From the cell containing the given text, extract its center point as (X, Y) coordinate. 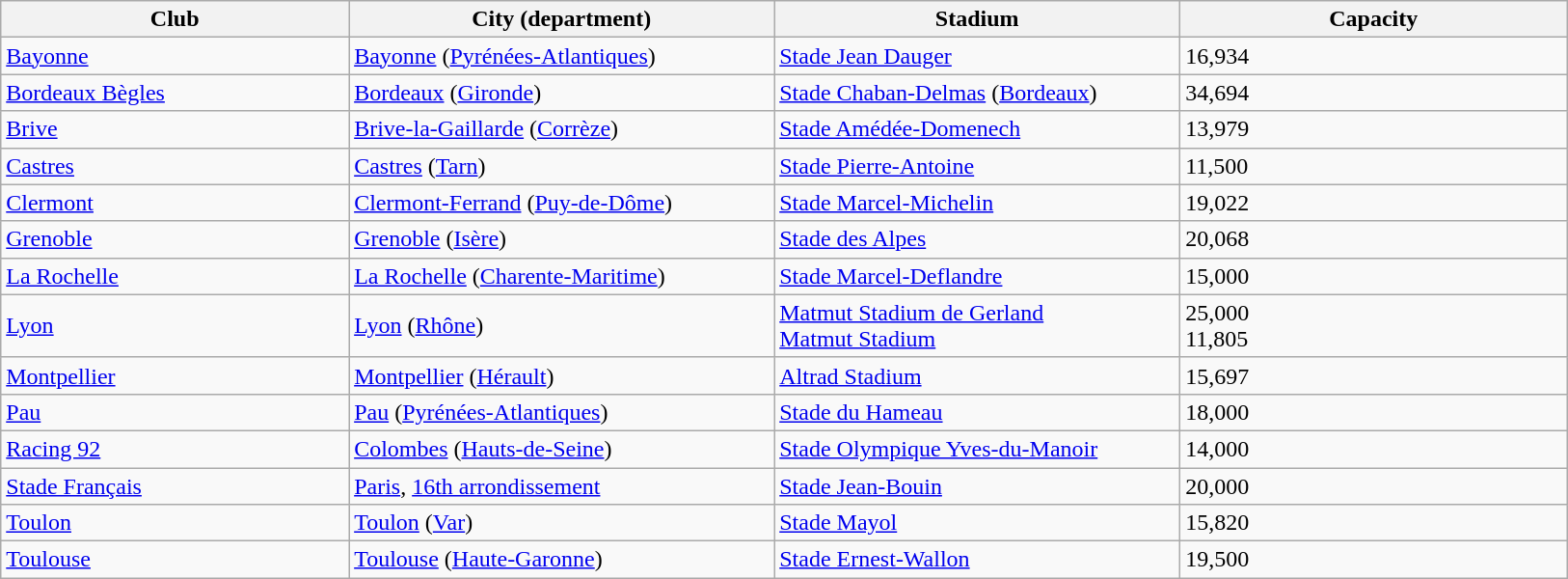
11,500 (1373, 166)
Montpellier (176, 375)
14,000 (1373, 449)
Toulouse (176, 560)
Castres (Tarn) (561, 166)
Colombes (Hauts-de-Seine) (561, 449)
18,000 (1373, 412)
Stade des Alpes (978, 239)
Stade Pierre-Antoine (978, 166)
Castres (176, 166)
Pau (176, 412)
Racing 92 (176, 449)
Stade Ernest-Wallon (978, 560)
Pau (Pyrénées-Atlantiques) (561, 412)
Toulon (Var) (561, 523)
Bayonne (176, 56)
Stade Jean Dauger (978, 56)
Grenoble (Isère) (561, 239)
Stadium (978, 19)
Club (176, 19)
20,000 (1373, 485)
Lyon (Rhône) (561, 326)
19,022 (1373, 203)
City (department) (561, 19)
25,00011,805 (1373, 326)
20,068 (1373, 239)
34,694 (1373, 93)
Stade du Hameau (978, 412)
16,934 (1373, 56)
Stade Français (176, 485)
Toulouse (Haute-Garonne) (561, 560)
Montpellier (Hérault) (561, 375)
Stade Marcel-Michelin (978, 203)
15,697 (1373, 375)
Bordeaux (Gironde) (561, 93)
Bordeaux Bègles (176, 93)
13,979 (1373, 129)
Toulon (176, 523)
Altrad Stadium (978, 375)
Stade Olympique Yves-du-Manoir (978, 449)
Clermont (176, 203)
Stade Jean-Bouin (978, 485)
La Rochelle (176, 276)
Grenoble (176, 239)
Lyon (176, 326)
15,820 (1373, 523)
Stade Amédée-Domenech (978, 129)
Capacity (1373, 19)
Paris, 16th arrondissement (561, 485)
Brive (176, 129)
Bayonne (Pyrénées-Atlantiques) (561, 56)
La Rochelle (Charente-Maritime) (561, 276)
19,500 (1373, 560)
Brive-la-Gaillarde (Corrèze) (561, 129)
Clermont-Ferrand (Puy-de-Dôme) (561, 203)
Stade Chaban-Delmas (Bordeaux) (978, 93)
Stade Mayol (978, 523)
Matmut Stadium de GerlandMatmut Stadium (978, 326)
Stade Marcel-Deflandre (978, 276)
15,000 (1373, 276)
